Scan for the cell matching the given text and deliver its (x, y) coordinate at center. 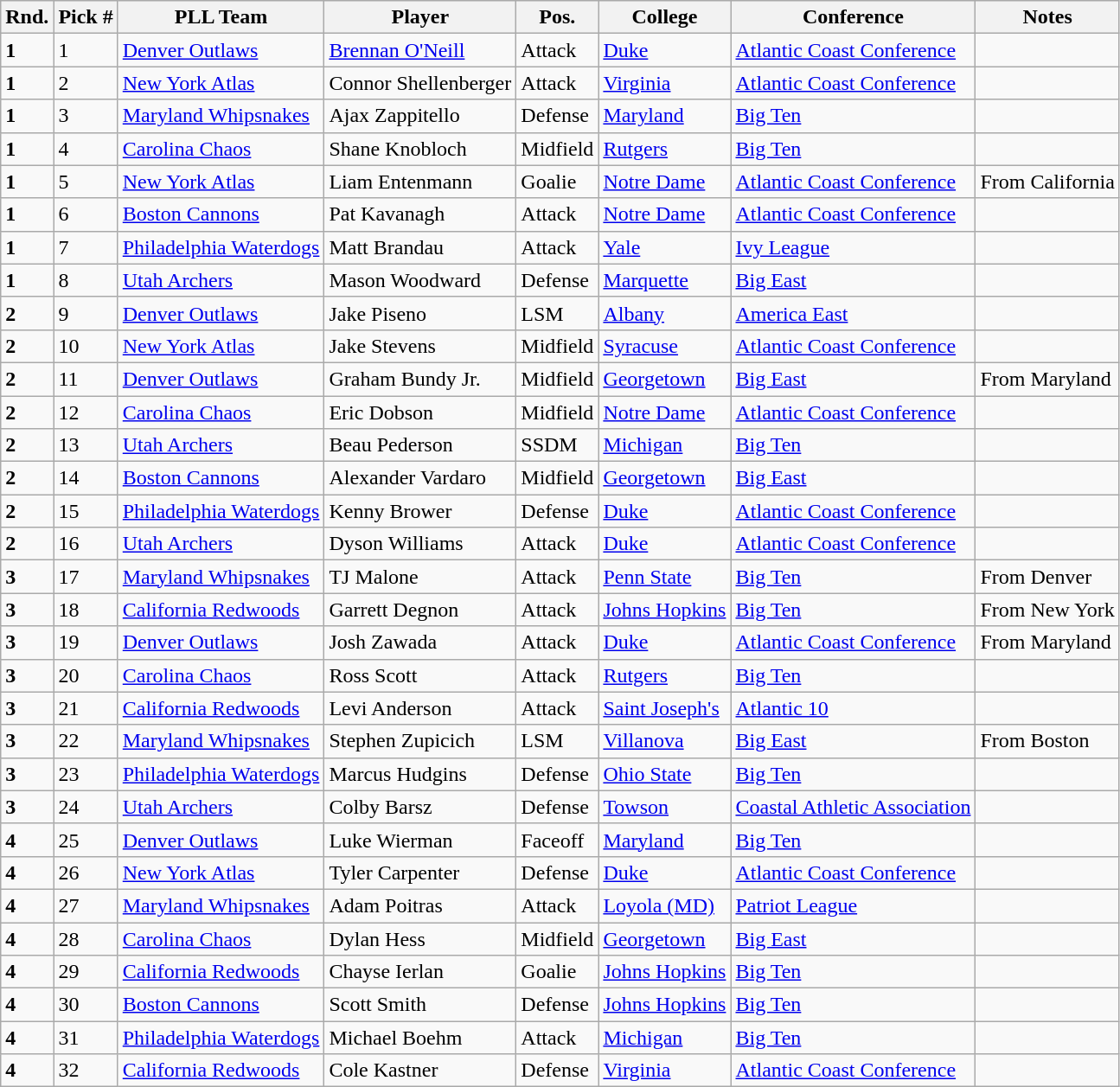
24 (86, 807)
Alexander Vardaro (420, 478)
Josh Zawada (420, 643)
Colby Barsz (420, 807)
Eric Dobson (420, 412)
Coastal Athletic Association (853, 807)
Garrett Degnon (420, 610)
32 (86, 1071)
Ross Scott (420, 675)
Ivy League (853, 247)
Michael Boehm (420, 1038)
Ohio State (664, 774)
Player (420, 17)
Matt Brandau (420, 247)
11 (86, 379)
Pos. (557, 17)
26 (86, 873)
Penn State (664, 577)
SSDM (557, 445)
Shane Knobloch (420, 149)
Atlantic 10 (853, 708)
Mason Woodward (420, 280)
Towson (664, 807)
America East (853, 313)
Adam Poitras (420, 905)
Beau Pederson (420, 445)
27 (86, 905)
10 (86, 346)
From California (1047, 182)
Marcus Hudgins (420, 774)
Ajax Zappitello (420, 116)
8 (86, 280)
17 (86, 577)
21 (86, 708)
Syracuse (664, 346)
20 (86, 675)
College (664, 17)
Tyler Carpenter (420, 873)
31 (86, 1038)
Saint Joseph's (664, 708)
7 (86, 247)
Chayse Ierlan (420, 972)
Graham Bundy Jr. (420, 379)
From New York (1047, 610)
5 (86, 182)
Levi Anderson (420, 708)
Jake Piseno (420, 313)
Dyson Williams (420, 544)
Stephen Zupicich (420, 741)
Pick # (86, 17)
From Boston (1047, 741)
Conference (853, 17)
Brennan O'Neill (420, 50)
Pat Kavanagh (420, 214)
18 (86, 610)
Patriot League (853, 905)
Liam Entenmann (420, 182)
Loyola (MD) (664, 905)
Albany (664, 313)
6 (86, 214)
16 (86, 544)
Faceoff (557, 840)
23 (86, 774)
13 (86, 445)
22 (86, 741)
From Denver (1047, 577)
15 (86, 511)
Cole Kastner (420, 1071)
9 (86, 313)
29 (86, 972)
Dylan Hess (420, 938)
25 (86, 840)
Scott Smith (420, 1005)
Kenny Brower (420, 511)
TJ Malone (420, 577)
PLL Team (221, 17)
Rnd. (28, 17)
Marquette (664, 280)
28 (86, 938)
Notes (1047, 17)
30 (86, 1005)
19 (86, 643)
Jake Stevens (420, 346)
Luke Wierman (420, 840)
Connor Shellenberger (420, 83)
Villanova (664, 741)
12 (86, 412)
Yale (664, 247)
14 (86, 478)
